Identify which cell holds the provided text, then report its [X, Y] central coordinate. 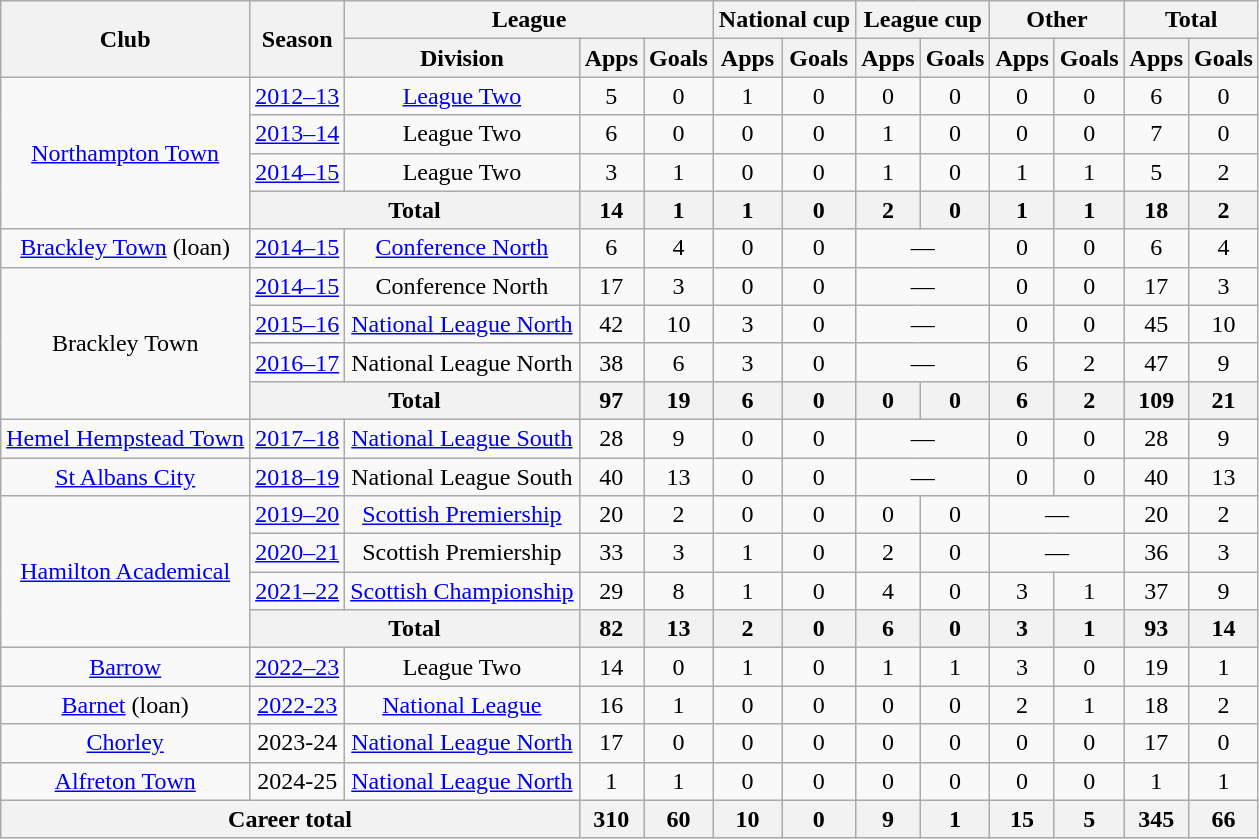
15 [1022, 819]
League [530, 20]
97 [611, 400]
2015–16 [298, 324]
7 [1156, 134]
2022–23 [298, 667]
45 [1156, 324]
Season [298, 39]
Alfreton Town [126, 781]
2021–22 [298, 591]
2012–13 [298, 96]
2018–19 [298, 477]
310 [611, 819]
38 [611, 362]
Club [126, 39]
Hamilton Academical [126, 572]
Scottish Championship [462, 591]
2013–14 [298, 134]
16 [611, 705]
Chorley [126, 743]
2023-24 [298, 743]
345 [1156, 819]
2019–20 [298, 515]
St Albans City [126, 477]
33 [611, 553]
Other [1057, 20]
2016–17 [298, 362]
Hemel Hempstead Town [126, 438]
93 [1156, 629]
8 [679, 591]
37 [1156, 591]
82 [611, 629]
Career total [290, 819]
29 [611, 591]
Division [462, 58]
42 [611, 324]
2020–21 [298, 553]
National League [462, 705]
League cup [923, 20]
2022-23 [298, 705]
2024-25 [298, 781]
66 [1224, 819]
Brackley Town (loan) [126, 248]
2017–18 [298, 438]
Barrow [126, 667]
Brackley Town [126, 343]
36 [1156, 553]
Barnet (loan) [126, 705]
National cup [784, 20]
21 [1224, 400]
60 [679, 819]
Northampton Town [126, 153]
109 [1156, 400]
47 [1156, 362]
